Determine the (X, Y) coordinate at the center of the cell enclosing the given text.  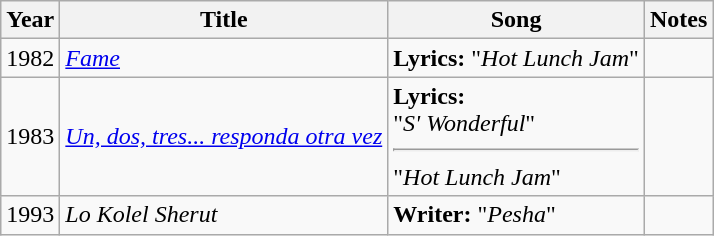
Lyrics: "Hot Lunch Jam" (516, 58)
Title (224, 20)
Lo Kolel Sherut (224, 215)
1982 (30, 58)
Fame (224, 58)
Year (30, 20)
Writer: "Pesha" (516, 215)
Song (516, 20)
Un, dos, tres... responda otra vez (224, 136)
Notes (678, 20)
Lyrics:"S' Wonderful""Hot Lunch Jam" (516, 136)
1993 (30, 215)
1983 (30, 136)
